Provide the [x, y] coordinate of the cell's center where the given text is located.  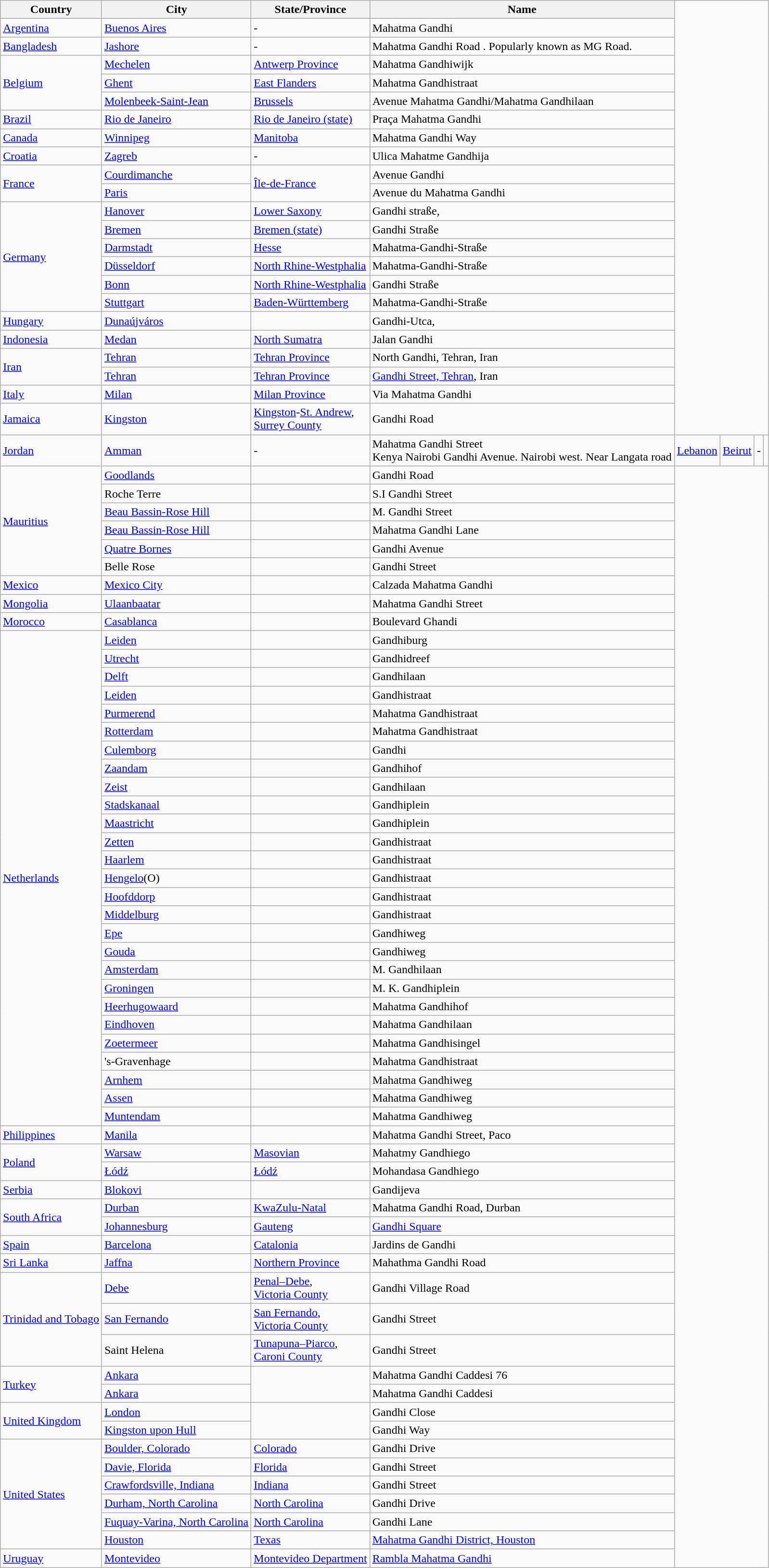
Florida [310, 1466]
Maastricht [176, 823]
Mahatma Gandhi Caddesi 76 [522, 1375]
Mahatma Gandhi Street [522, 604]
Penal–Debe,Victoria County [310, 1288]
Durham, North Carolina [176, 1504]
Eindhoven [176, 1025]
Belgium [51, 83]
Amman [176, 450]
Muntendam [176, 1116]
Mahatma Gandhi Lane [522, 530]
Indonesia [51, 339]
Rio de Janeiro (state) [310, 119]
Mahatma Gandhi StreetKenya Nairobi Gandhi Avenue. Nairobi west. Near Langata road [522, 450]
Rio de Janeiro [176, 119]
Houston [176, 1540]
Kingston-St. Andrew,Surrey County [310, 419]
Quatre Bornes [176, 548]
Gandijeva [522, 1190]
Baden-Württemberg [310, 303]
Mahatma Gandhihof [522, 1006]
Uruguay [51, 1558]
Casablanca [176, 622]
Catalonia [310, 1245]
Northern Province [310, 1263]
Zaandam [176, 768]
Medan [176, 339]
Brazil [51, 119]
M. Gandhilaan [522, 970]
Gouda [176, 951]
Assen [176, 1098]
KwaZulu-Natal [310, 1208]
Mexico [51, 585]
Texas [310, 1540]
Blokovi [176, 1190]
Spain [51, 1245]
Purmerend [176, 713]
Antwerp Province [310, 64]
Gandhi Way [522, 1430]
East Flanders [310, 83]
Debe [176, 1288]
Johannesburg [176, 1226]
Canada [51, 138]
Mahatma Gandhi Way [522, 138]
Bremen (state) [310, 230]
Rambla Mahatma Gandhi [522, 1558]
Zagreb [176, 156]
Avenue Mahatma Gandhi/Mahatma Gandhilaan [522, 101]
Ghent [176, 83]
Winnipeg [176, 138]
Gandhihof [522, 768]
Poland [51, 1162]
Gandhidreef [522, 658]
Gandhi Square [522, 1226]
Darmstadt [176, 248]
Germany [51, 257]
Roche Terre [176, 493]
Tunapuna–Piarco,Caroni County [310, 1350]
Lower Saxony [310, 211]
North Sumatra [310, 339]
Boulder, Colorado [176, 1448]
Mahatmy Gandhiego [522, 1153]
Gandhi Lane [522, 1522]
Italy [51, 394]
Argentina [51, 28]
Mohandasa Gandhiego [522, 1171]
S.I Gandhi Street [522, 493]
Montevideo [176, 1558]
Iran [51, 367]
Mahatma Gandhilaan [522, 1025]
Mahathma Gandhi Road [522, 1263]
Hengelo(O) [176, 878]
Via Mahatma Gandhi [522, 394]
Beirut [737, 450]
Goodlands [176, 475]
Praça Mahatma Gandhi [522, 119]
Mexico City [176, 585]
Mechelen [176, 64]
Epe [176, 933]
Jashore [176, 46]
Crawfordsville, Indiana [176, 1485]
Middelburg [176, 915]
Montevideo Department [310, 1558]
North Gandhi, Tehran, Iran [522, 358]
Colorado [310, 1448]
Warsaw [176, 1153]
Bonn [176, 284]
Mahatma Gandhi Caddesi [522, 1393]
Jordan [51, 450]
Hungary [51, 321]
United Kingdom [51, 1421]
Jamaica [51, 419]
Jardins de Gandhi [522, 1245]
Gandhi Street, Tehran, Iran [522, 376]
Gandhiburg [522, 640]
Bremen [176, 230]
Manila [176, 1134]
Culemborg [176, 750]
Philippines [51, 1134]
Rotterdam [176, 732]
Haarlem [176, 860]
Mauritius [51, 521]
Ulica Mahatme Gandhija [522, 156]
Milan Province [310, 394]
Mahatma Gandhisingel [522, 1043]
Düsseldorf [176, 266]
Zoetermeer [176, 1043]
Gandhi Village Road [522, 1288]
Stadskanaal [176, 805]
Belle Rose [176, 567]
Name [522, 10]
Manitoba [310, 138]
Jaffna [176, 1263]
Boulevard Ghandi [522, 622]
Fuquay-Varina, North Carolina [176, 1522]
Kingston upon Hull [176, 1430]
Delft [176, 677]
Île-de-France [310, 183]
Avenue Gandhi [522, 174]
Brussels [310, 101]
Turkey [51, 1384]
San Fernando,Victoria County [310, 1319]
Milan [176, 394]
Molenbeek-Saint-Jean [176, 101]
Davie, Florida [176, 1466]
Bangladesh [51, 46]
Country [51, 10]
Mahatma Gandhi Road . Popularly known as MG Road. [522, 46]
United States [51, 1494]
Mahatma Gandhiwijk [522, 64]
Avenue du Mahatma Gandhi [522, 193]
Arnhem [176, 1080]
's-Gravenhage [176, 1061]
Zetten [176, 842]
Hoofddorp [176, 897]
Jalan Gandhi [522, 339]
Mahatma Gandhi District, Houston [522, 1540]
Courdimanche [176, 174]
Trinidad and Tobago [51, 1319]
Kingston [176, 419]
City [176, 10]
Durban [176, 1208]
Paris [176, 193]
Dunaújváros [176, 321]
M. Gandhi Street [522, 512]
Hesse [310, 248]
Mahatma Gandhi Street, Paco [522, 1134]
Mahatma Gandhi [522, 28]
Gandhi-Utca, [522, 321]
Gandhi straße, [522, 211]
Indiana [310, 1485]
Saint Helena [176, 1350]
Hanover [176, 211]
Calzada Mahatma Gandhi [522, 585]
Gandhi Avenue [522, 548]
Utrecht [176, 658]
Morocco [51, 622]
Netherlands [51, 878]
Mongolia [51, 604]
Heerhugowaard [176, 1006]
Groningen [176, 988]
M. K. Gandhiplein [522, 988]
State/Province [310, 10]
San Fernando [176, 1319]
Sri Lanka [51, 1263]
Stuttgart [176, 303]
Lebanon [697, 450]
Serbia [51, 1190]
Gandhi Close [522, 1412]
France [51, 183]
Masovian [310, 1153]
London [176, 1412]
Amsterdam [176, 970]
Buenos Aires [176, 28]
Barcelona [176, 1245]
Gandhi [522, 750]
Croatia [51, 156]
Ulaanbaatar [176, 604]
South Africa [51, 1217]
Mahatma Gandhi Road, Durban [522, 1208]
Zeist [176, 786]
Gauteng [310, 1226]
